Provide the (x, y) coordinate of the cell's center where the given text is located.  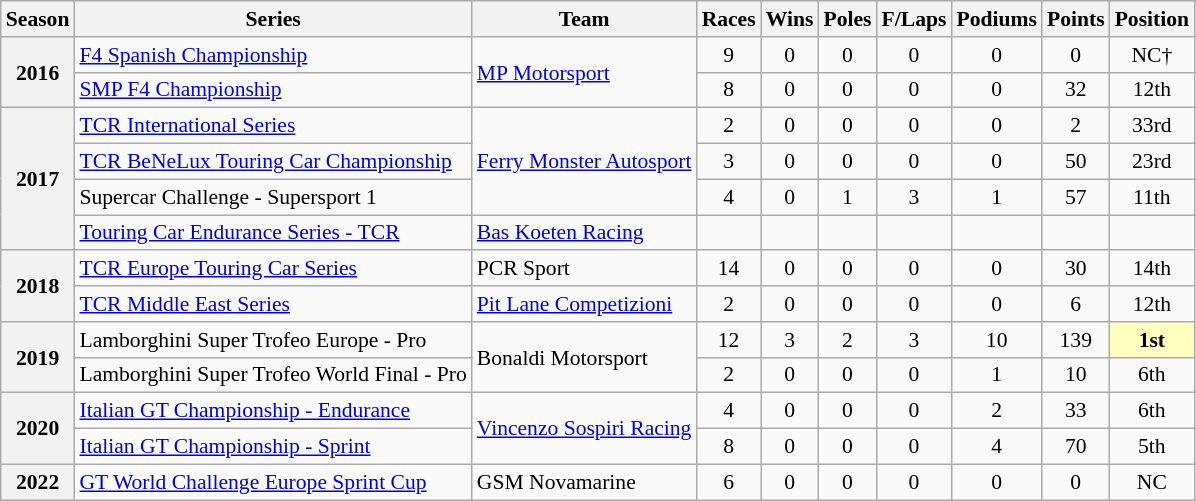
Wins (790, 19)
TCR BeNeLux Touring Car Championship (272, 162)
14th (1152, 269)
2017 (38, 179)
Supercar Challenge - Supersport 1 (272, 197)
Vincenzo Sospiri Racing (584, 428)
TCR Middle East Series (272, 304)
Ferry Monster Autosport (584, 162)
11th (1152, 197)
Points (1076, 19)
NC† (1152, 55)
33rd (1152, 126)
PCR Sport (584, 269)
TCR International Series (272, 126)
2016 (38, 72)
Lamborghini Super Trofeo Europe - Pro (272, 340)
Team (584, 19)
Races (729, 19)
32 (1076, 90)
F/Laps (914, 19)
Lamborghini Super Trofeo World Final - Pro (272, 375)
TCR Europe Touring Car Series (272, 269)
Season (38, 19)
F4 Spanish Championship (272, 55)
2018 (38, 286)
14 (729, 269)
57 (1076, 197)
2019 (38, 358)
Bas Koeten Racing (584, 233)
Series (272, 19)
5th (1152, 447)
Pit Lane Competizioni (584, 304)
Podiums (996, 19)
2022 (38, 482)
30 (1076, 269)
SMP F4 Championship (272, 90)
MP Motorsport (584, 72)
NC (1152, 482)
12 (729, 340)
1st (1152, 340)
Position (1152, 19)
70 (1076, 447)
33 (1076, 411)
2020 (38, 428)
Italian GT Championship - Sprint (272, 447)
Bonaldi Motorsport (584, 358)
139 (1076, 340)
Poles (847, 19)
Italian GT Championship - Endurance (272, 411)
50 (1076, 162)
GSM Novamarine (584, 482)
23rd (1152, 162)
Touring Car Endurance Series - TCR (272, 233)
GT World Challenge Europe Sprint Cup (272, 482)
9 (729, 55)
